Pinpoint the cell where the given text exists, returning its [x, y] midpoint coordinate. 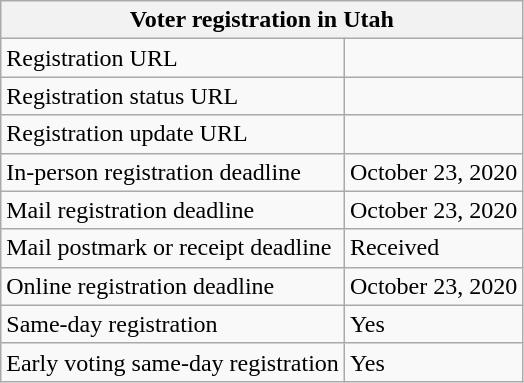
Same-day registration [173, 324]
Voter registration in Utah [262, 20]
Mail registration deadline [173, 210]
Registration status URL [173, 96]
Registration update URL [173, 134]
Mail postmark or receipt deadline [173, 248]
Registration URL [173, 58]
Early voting same-day registration [173, 362]
Received [433, 248]
Online registration deadline [173, 286]
In-person registration deadline [173, 172]
